Detect which cell encompasses the target text, then output its [x, y] center coordinate. 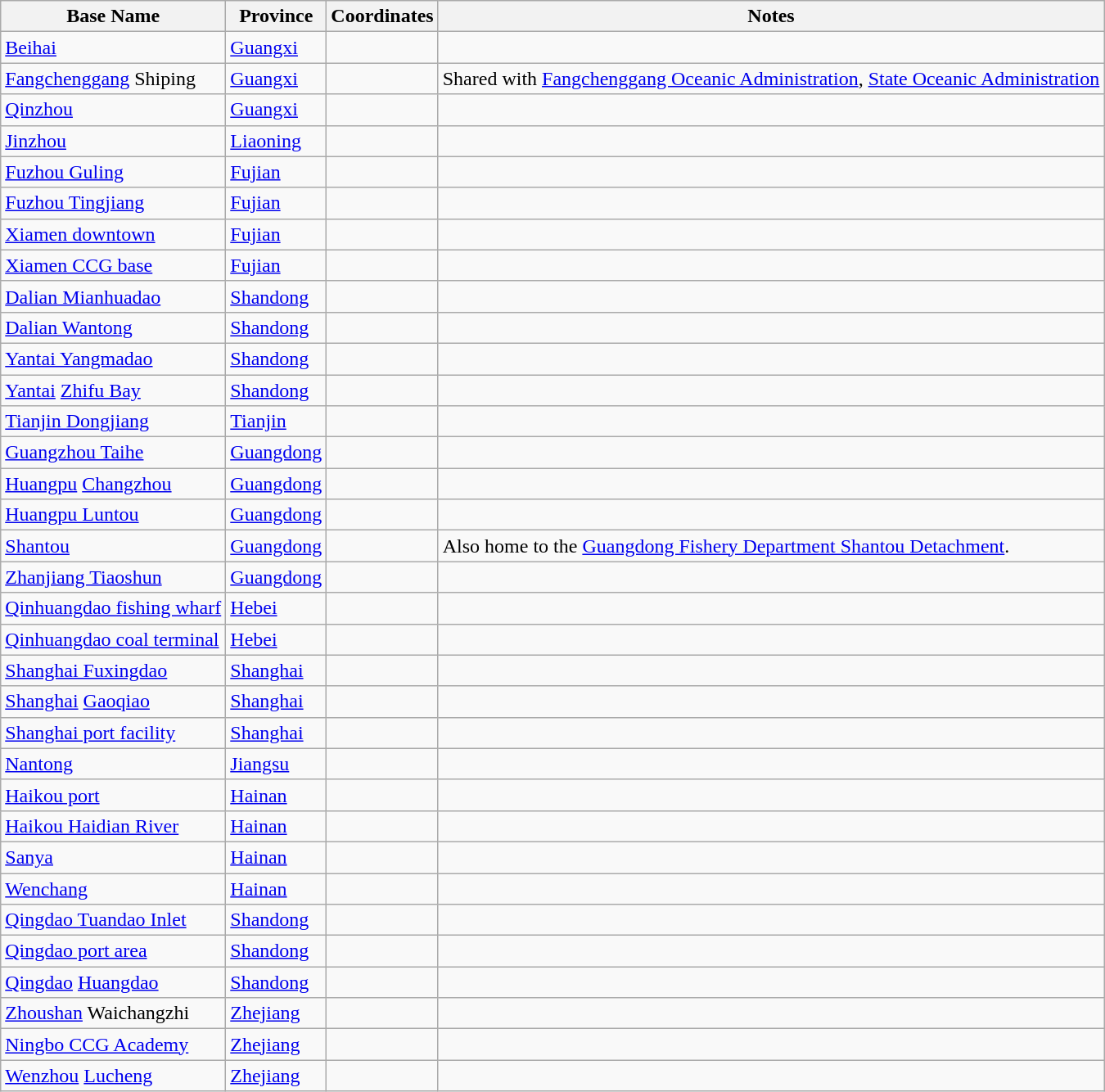
Wenchang [113, 888]
Ningbo CCG Academy [113, 1045]
Qingdao port area [113, 951]
Sanya [113, 857]
Qinhuangdao fishing wharf [113, 608]
Province [277, 16]
Xiamen CCG base [113, 265]
Yantai Zhifu Bay [113, 390]
Nantong [113, 764]
Dalian Mianhuadao [113, 296]
Guangzhou Taihe [113, 453]
Fuzhou Guling [113, 172]
Fangchenggang Shiping [113, 79]
Shanghai Gaoqiao [113, 702]
Tianjin [277, 422]
Coordinates [382, 16]
Shanghai Fuxingdao [113, 670]
Notes [771, 16]
Xiamen downtown [113, 234]
Huangpu Changzhou [113, 484]
Beihai [113, 47]
Tianjin Dongjiang [113, 422]
Dalian Wantong [113, 327]
Also home to the Guangdong Fishery Department Shantou Detachment. [771, 546]
Qinzhou [113, 110]
Huangpu Luntou [113, 515]
Shanghai port facility [113, 733]
Shared with Fangchenggang Oceanic Administration, State Oceanic Administration [771, 79]
Qinhuangdao coal terminal [113, 639]
Wenzhou Lucheng [113, 1076]
Jinzhou [113, 141]
Fuzhou Tingjiang [113, 203]
Haikou Haidian River [113, 826]
Haikou port [113, 795]
Base Name [113, 16]
Liaoning [277, 141]
Zhanjiang Tiaoshun [113, 577]
Qingdao Tuandao Inlet [113, 920]
Qingdao Huangdao [113, 982]
Shantou [113, 546]
Zhoushan Waichangzhi [113, 1013]
Yantai Yangmadao [113, 359]
Jiangsu [277, 764]
